Locate the cell with the specified text and output its [x, y] center coordinate. 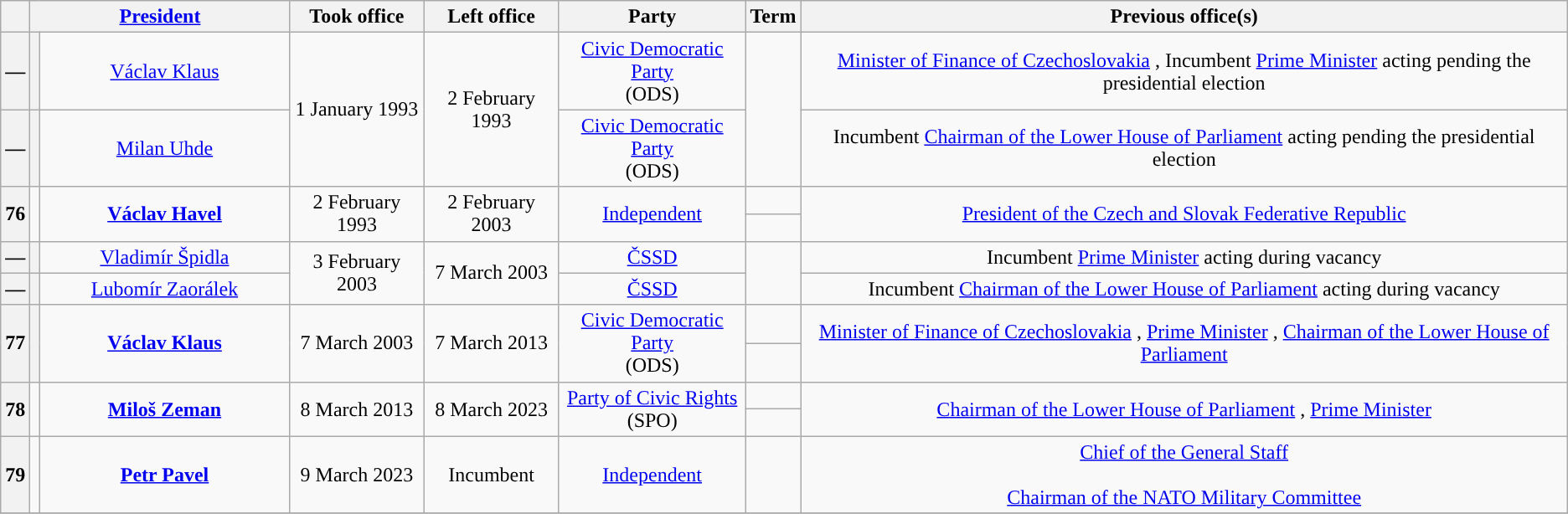
President of the Czech and Slovak Federative Republic [1184, 214]
8 March 2013 [357, 409]
Miloš Zeman [164, 409]
Chief of the General Staff Chairman of the NATO Military Committee [1184, 475]
Václav Havel [164, 214]
Minister of Finance of Czechoslovakia , Incumbent Prime Minister acting pending the presidential election [1184, 71]
Party of Civic Rights(SPO) [652, 409]
Minister of Finance of Czechoslovakia , Prime Minister , Chairman of the Lower House of Parliament [1184, 343]
2 February 2003 [492, 214]
79 [15, 475]
Party [652, 17]
77 [15, 343]
1 January 1993 [357, 110]
Lubomír Zaorálek [164, 289]
Incumbent Prime Minister acting during vacancy [1184, 257]
Petr Pavel [164, 475]
Previous office(s) [1184, 17]
Left office [492, 17]
Incumbent Chairman of the Lower House of Parliament acting during vacancy [1184, 289]
Took office [357, 17]
Chairman of the Lower House of Parliament , Prime Minister [1184, 409]
76 [15, 214]
78 [15, 409]
Milan Uhde [164, 148]
3 February 2003 [357, 273]
Incumbent [492, 475]
Term [773, 17]
9 March 2023 [357, 475]
8 March 2023 [492, 409]
President [160, 17]
Incumbent Chairman of the Lower House of Parliament acting pending the presidential election [1184, 148]
7 March 2013 [492, 343]
Vladimír Špidla [164, 257]
